Identify which cell holds the provided text, then report its (X, Y) central coordinate. 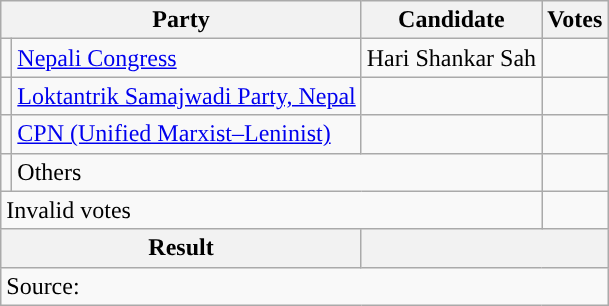
Loktantrik Samajwadi Party, Nepal (186, 96)
Votes (575, 20)
Nepali Congress (186, 58)
Source: (304, 286)
Others (277, 172)
Hari Shankar Sah (451, 58)
Candidate (451, 20)
Result (181, 248)
CPN (Unified Marxist–Leninist) (186, 134)
Party (181, 20)
Invalid votes (272, 210)
